Provide the (X, Y) coordinate of the cell's center where the given text is located.  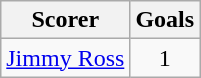
Goals (165, 20)
Scorer (66, 20)
1 (165, 58)
Jimmy Ross (66, 58)
